Find where the given text appears and provide that cell's center as (X, Y) coordinate. 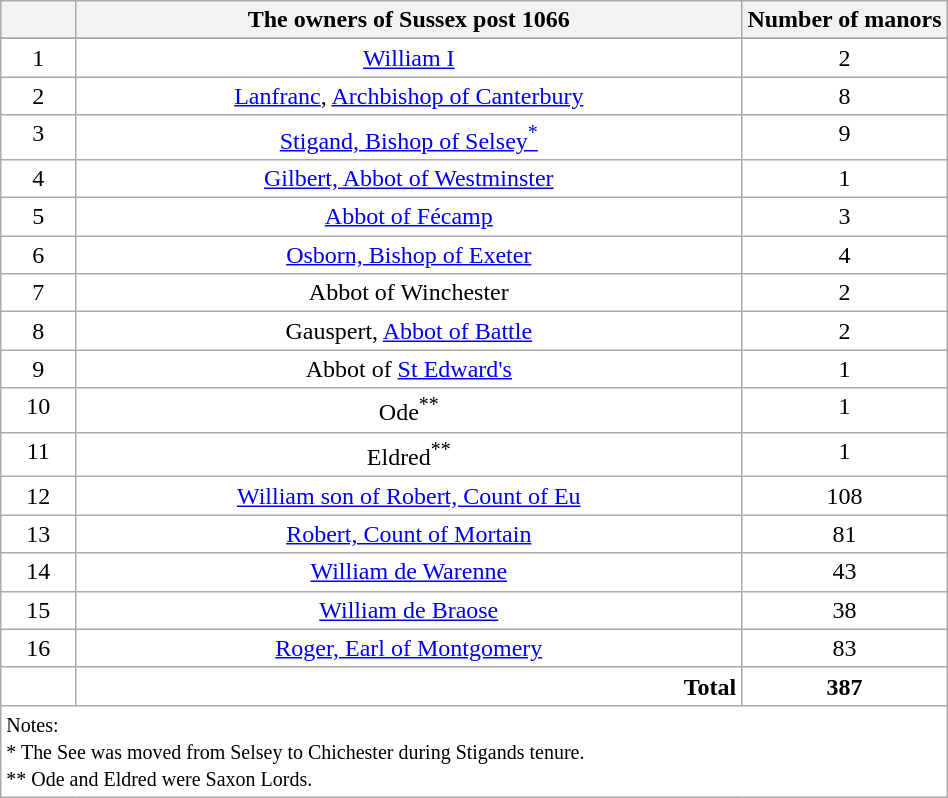
Ode** (409, 410)
Gauspert, Abbot of Battle (409, 331)
Abbot of St Edward's (409, 369)
Robert, Count of Mortain (409, 534)
83 (844, 648)
Stigand, Bishop of Selsey* (409, 138)
11 (38, 454)
Number of manors (844, 20)
5 (38, 217)
16 (38, 648)
Notes: * The See was moved from Selsey to Chichester during Stigands tenure.** Ode and Eldred were Saxon Lords. (474, 751)
38 (844, 610)
14 (38, 572)
13 (38, 534)
Gilbert, Abbot of Westminster (409, 178)
10 (38, 410)
108 (844, 496)
Abbot of Winchester (409, 293)
William de Braose (409, 610)
7 (38, 293)
Roger, Earl of Montgomery (409, 648)
43 (844, 572)
6 (38, 255)
Abbot of Fécamp (409, 217)
Osborn, Bishop of Exeter (409, 255)
387 (844, 686)
12 (38, 496)
William I (409, 58)
Lanfranc, Archbishop of Canterbury (409, 96)
William de Warenne (409, 572)
81 (844, 534)
The owners of Sussex post 1066 (409, 20)
Total (409, 686)
15 (38, 610)
William son of Robert, Count of Eu (409, 496)
Eldred** (409, 454)
